For the text-containing cell, return its midpoint in [X, Y] coordinate format. 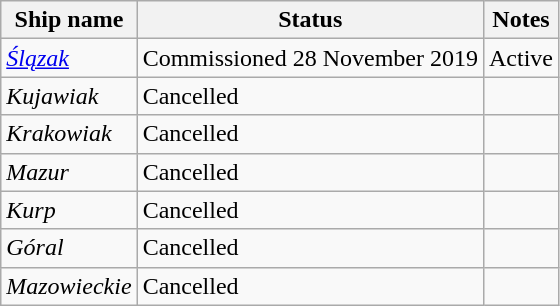
Góral [69, 248]
Ślązak [69, 58]
Kujawiak [69, 96]
Mazowieckie [69, 286]
Kurp [69, 210]
Ship name [69, 20]
Mazur [69, 172]
Status [310, 20]
Notes [520, 20]
Active [520, 58]
Commissioned 28 November 2019 [310, 58]
Krakowiak [69, 134]
